Extract the (x, y) coordinate from the center of the cell holding the provided text.  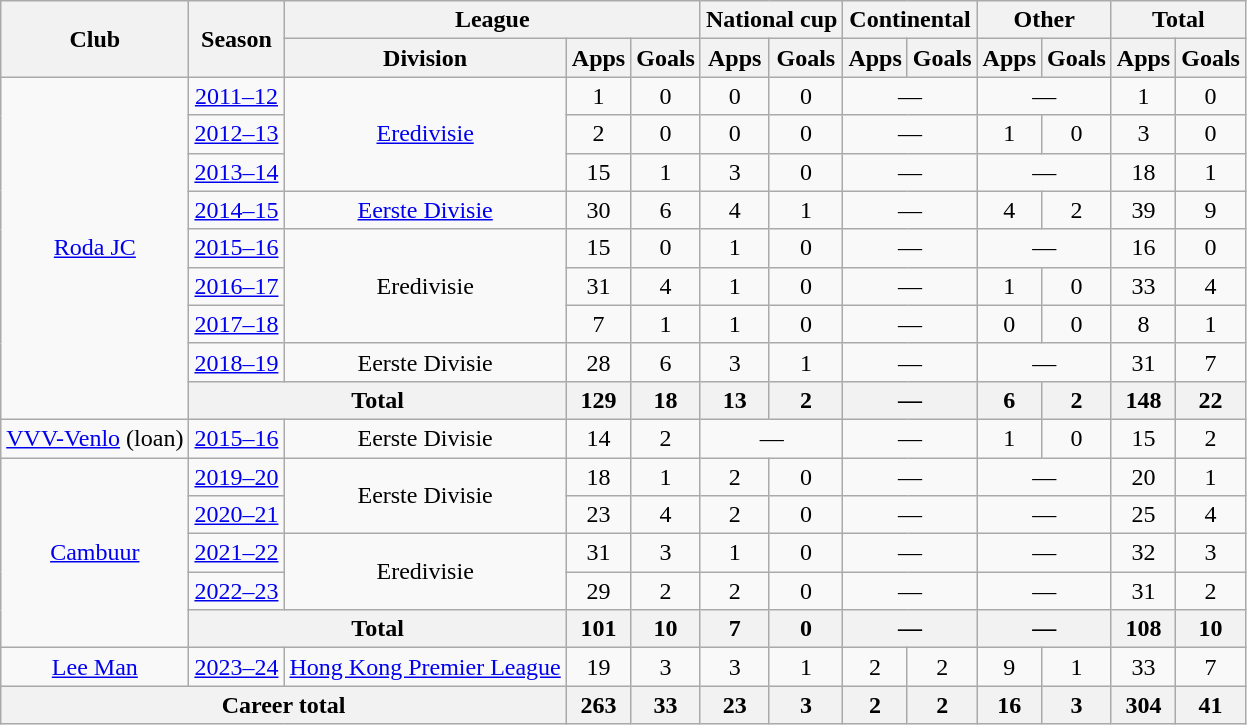
13 (734, 400)
20 (1143, 477)
National cup (771, 20)
14 (598, 438)
Season (236, 39)
League (492, 20)
41 (1211, 705)
Lee Man (95, 667)
2018–19 (236, 362)
Career total (284, 705)
Roda JC (95, 248)
39 (1143, 210)
2011–12 (236, 96)
Continental (910, 20)
2017–18 (236, 324)
Hong Kong Premier League (425, 667)
108 (1143, 629)
2022–23 (236, 591)
2013–14 (236, 172)
30 (598, 210)
Other (1044, 20)
2023–24 (236, 667)
2021–22 (236, 553)
28 (598, 362)
Club (95, 39)
101 (598, 629)
32 (1143, 553)
2020–21 (236, 515)
263 (598, 705)
129 (598, 400)
2014–15 (236, 210)
2019–20 (236, 477)
Cambuur (95, 553)
8 (1143, 324)
148 (1143, 400)
29 (598, 591)
2012–13 (236, 134)
304 (1143, 705)
2016–17 (236, 286)
25 (1143, 515)
Division (425, 58)
VVV-Venlo (loan) (95, 438)
22 (1211, 400)
19 (598, 667)
